Return [X, Y] of the center of cell containing provided text 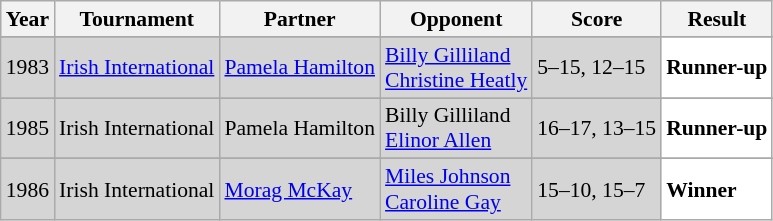
Opponent [456, 19]
Morag McKay [300, 190]
Winner [716, 190]
Year [28, 19]
Partner [300, 19]
1983 [28, 68]
Tournament [136, 19]
Miles Johnson Caroline Gay [456, 190]
5–15, 12–15 [596, 68]
16–17, 13–15 [596, 128]
Billy Gilliland Christine Heatly [456, 68]
Billy Gilliland Elinor Allen [456, 128]
Score [596, 19]
1986 [28, 190]
15–10, 15–7 [596, 190]
Result [716, 19]
1985 [28, 128]
